Detect which cell encompasses the target text, then output its [x, y] center coordinate. 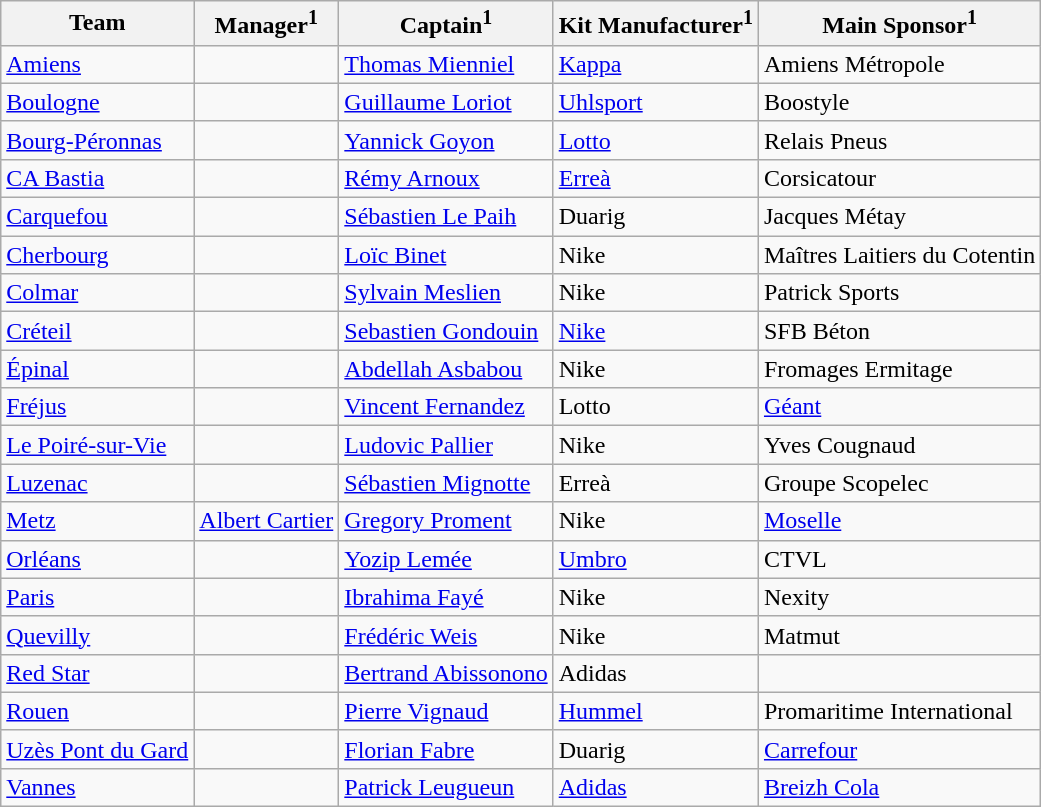
Metz [98, 521]
Vincent Fernandez [446, 407]
Umbro [656, 559]
Bourg-Péronnas [98, 140]
Sebastien Gondouin [446, 331]
Colmar [98, 293]
CA Bastia [98, 178]
Relais Pneus [899, 140]
Yves Cougnaud [899, 445]
Florian Fabre [446, 749]
Uzès Pont du Gard [98, 749]
Ludovic Pallier [446, 445]
Sébastien Le Paih [446, 217]
Rouen [98, 711]
SFB Béton [899, 331]
Yannick Goyon [446, 140]
Groupe Scopelec [899, 483]
Red Star [98, 673]
Captain1 [446, 24]
Pierre Vignaud [446, 711]
Corsicatour [899, 178]
Amiens [98, 64]
Fréjus [98, 407]
CTVL [899, 559]
Abdellah Asbabou [446, 369]
Patrick Leugueun [446, 787]
Thomas Mienniel [446, 64]
Guillaume Loriot [446, 102]
Quevilly [98, 635]
Créteil [98, 331]
Cherbourg [98, 255]
Boulogne [98, 102]
Yozip Lemée [446, 559]
Breizh Cola [899, 787]
Jacques Métay [899, 217]
Promaritime International [899, 711]
Albert Cartier [266, 521]
Uhlsport [656, 102]
Ibrahima Fayé [446, 597]
Frédéric Weis [446, 635]
Orléans [98, 559]
Team [98, 24]
Bertrand Abissonono [446, 673]
Paris [98, 597]
Luzenac [98, 483]
Loïc Binet [446, 255]
Boostyle [899, 102]
Vannes [98, 787]
Kappa [656, 64]
Maîtres Laitiers du Cotentin [899, 255]
Géant [899, 407]
Matmut [899, 635]
Carquefou [98, 217]
Kit Manufacturer1 [656, 24]
Main Sponsor1 [899, 24]
Gregory Proment [446, 521]
Rémy Arnoux [446, 178]
Patrick Sports [899, 293]
Épinal [98, 369]
Sébastien Mignotte [446, 483]
Le Poiré-sur-Vie [98, 445]
Fromages Ermitage [899, 369]
Hummel [656, 711]
Nexity [899, 597]
Carrefour [899, 749]
Moselle [899, 521]
Amiens Métropole [899, 64]
Manager1 [266, 24]
Sylvain Meslien [446, 293]
